Provide the (X, Y) coordinate of the cell's center where the given text is located.  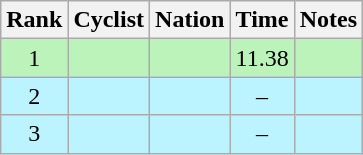
1 (34, 58)
Time (262, 20)
11.38 (262, 58)
Nation (190, 20)
2 (34, 96)
Cyclist (109, 20)
Notes (328, 20)
Rank (34, 20)
3 (34, 134)
